From the cell containing the given text, extract its center point as (x, y) coordinate. 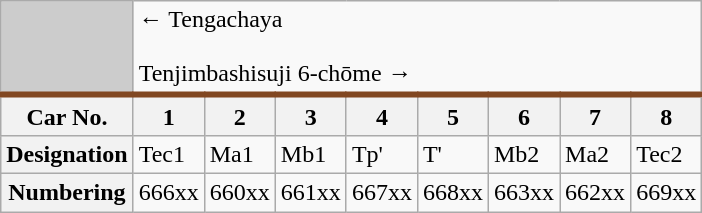
6 (524, 115)
Mb1 (310, 154)
Numbering (67, 192)
661xx (310, 192)
1 (168, 115)
660xx (240, 192)
← Tengachaya Tenjimbashisuji 6-chōme → (417, 48)
Ma1 (240, 154)
T' (452, 154)
Designation (67, 154)
8 (666, 115)
Car No. (67, 115)
4 (382, 115)
667xx (382, 192)
662xx (596, 192)
Tec1 (168, 154)
2 (240, 115)
669xx (666, 192)
Mb2 (524, 154)
Tec2 (666, 154)
5 (452, 115)
663xx (524, 192)
668xx (452, 192)
Ma2 (596, 154)
666xx (168, 192)
Tp' (382, 154)
3 (310, 115)
7 (596, 115)
